Search for the cell housing the specified text and yield its (X, Y) center coordinate. 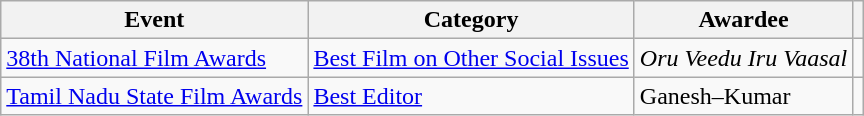
Tamil Nadu State Film Awards (154, 96)
38th National Film Awards (154, 58)
Event (154, 20)
Awardee (743, 20)
Ganesh–Kumar (743, 96)
Oru Veedu Iru Vaasal (743, 58)
Best Film on Other Social Issues (471, 58)
Best Editor (471, 96)
Category (471, 20)
